Pinpoint the cell where the given text exists, returning its [x, y] midpoint coordinate. 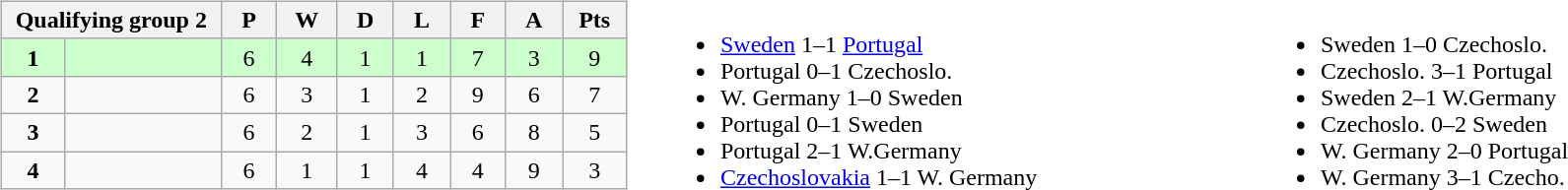
F [478, 20]
A [534, 20]
L [422, 20]
P [248, 20]
8 [534, 132]
Pts [595, 20]
W [307, 20]
5 [595, 132]
Qualifying group 2 [110, 20]
D [366, 20]
